Output the (X, Y) coordinate of the center of the cell containing the given text.  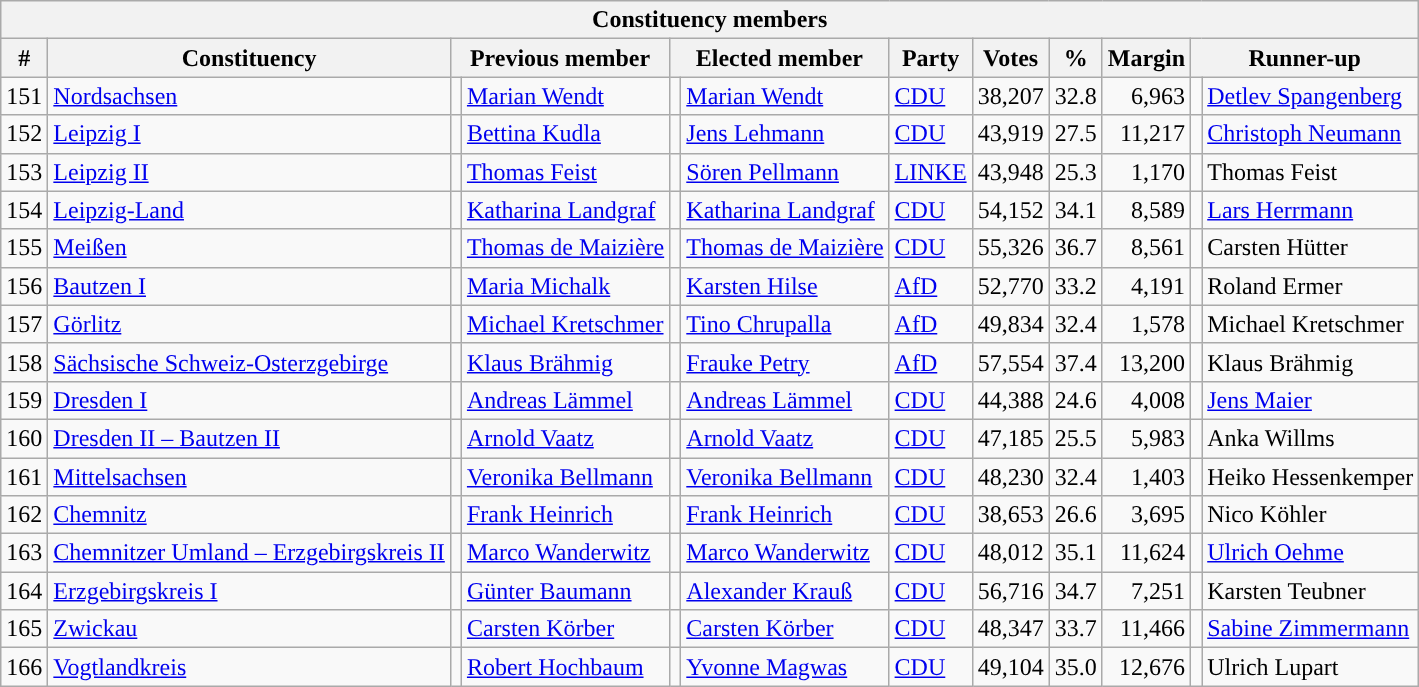
157 (24, 324)
Detlev Spangenberg (1310, 96)
Maria Michalk (565, 286)
3,695 (1146, 515)
35.1 (1076, 553)
Nico Köhler (1310, 515)
Roland Ermer (1310, 286)
Dresden II – Bautzen II (250, 438)
156 (24, 286)
34.1 (1076, 210)
25.5 (1076, 438)
1,403 (1146, 477)
Erzgebirgskreis I (250, 591)
165 (24, 629)
48,347 (1010, 629)
11,466 (1146, 629)
54,152 (1010, 210)
Tino Chrupalla (785, 324)
Ulrich Oehme (1310, 553)
Günter Baumann (565, 591)
Chemnitzer Umland – Erzgebirgskreis II (250, 553)
38,207 (1010, 96)
48,012 (1010, 553)
Constituency members (710, 20)
154 (24, 210)
Mittelsachsen (250, 477)
35.0 (1076, 667)
11,217 (1146, 134)
LINKE (930, 172)
Heiko Hessenkemper (1310, 477)
Votes (1010, 58)
159 (24, 400)
Runner-up (1305, 58)
% (1076, 58)
Leipzig I (250, 134)
6,963 (1146, 96)
49,104 (1010, 667)
164 (24, 591)
Nordsachsen (250, 96)
27.5 (1076, 134)
Previous member (560, 58)
Ulrich Lupart (1310, 667)
43,948 (1010, 172)
Görlitz (250, 324)
Carsten Hütter (1310, 248)
7,251 (1146, 591)
52,770 (1010, 286)
# (24, 58)
Leipzig II (250, 172)
155 (24, 248)
Sören Pellmann (785, 172)
Chemnitz (250, 515)
37.4 (1076, 362)
49,834 (1010, 324)
Robert Hochbaum (565, 667)
153 (24, 172)
56,716 (1010, 591)
43,919 (1010, 134)
151 (24, 96)
4,191 (1146, 286)
24.6 (1076, 400)
44,388 (1010, 400)
Constituency (250, 58)
Sächsische Schweiz-Osterzgebirge (250, 362)
162 (24, 515)
Lars Herrmann (1310, 210)
Vogtlandkreis (250, 667)
34.7 (1076, 591)
Elected member (780, 58)
158 (24, 362)
Yvonne Magwas (785, 667)
55,326 (1010, 248)
8,589 (1146, 210)
33.7 (1076, 629)
Dresden I (250, 400)
1,578 (1146, 324)
Meißen (250, 248)
33.2 (1076, 286)
Margin (1146, 58)
12,676 (1146, 667)
152 (24, 134)
5,983 (1146, 438)
11,624 (1146, 553)
163 (24, 553)
13,200 (1146, 362)
Bautzen I (250, 286)
26.6 (1076, 515)
25.3 (1076, 172)
Sabine Zimmermann (1310, 629)
48,230 (1010, 477)
8,561 (1146, 248)
Anka Willms (1310, 438)
Zwickau (250, 629)
Alexander Krauß (785, 591)
Frauke Petry (785, 362)
Leipzig-Land (250, 210)
Jens Maier (1310, 400)
36.7 (1076, 248)
166 (24, 667)
47,185 (1010, 438)
Bettina Kudla (565, 134)
Christoph Neumann (1310, 134)
Jens Lehmann (785, 134)
57,554 (1010, 362)
1,170 (1146, 172)
32.8 (1076, 96)
160 (24, 438)
Karsten Hilse (785, 286)
4,008 (1146, 400)
Karsten Teubner (1310, 591)
161 (24, 477)
Party (930, 58)
38,653 (1010, 515)
